Find where the given text appears and provide that cell's center as [x, y] coordinate. 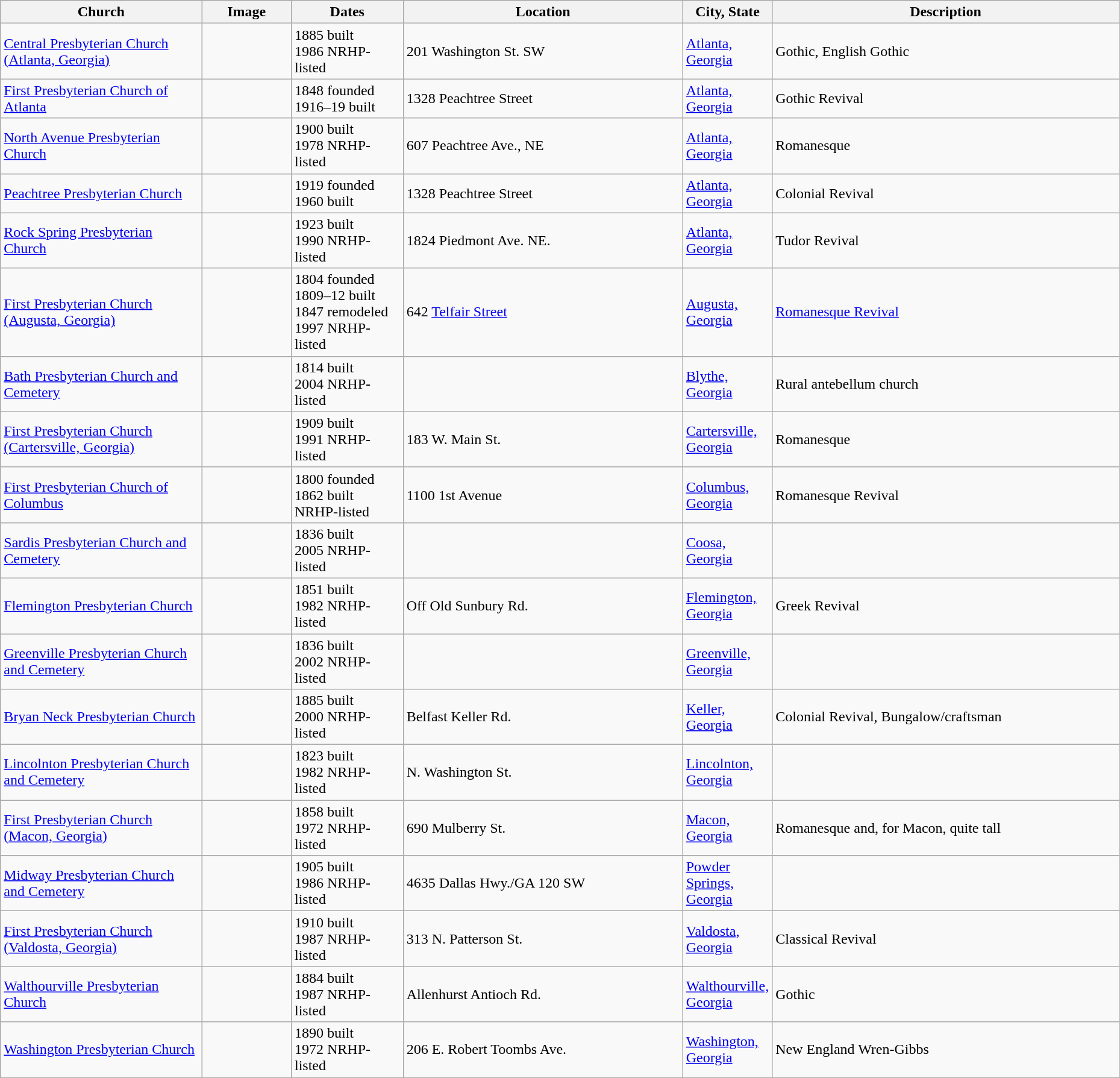
Gothic [946, 994]
Powder Springs, Georgia [728, 883]
690 Mulberry St. [543, 828]
Description [946, 12]
Romanesque and, for Macon, quite tall [946, 828]
Lincolnton, Georgia [728, 772]
1804 founded1809–12 built1847 remodeled1997 NRHP-listed [347, 312]
Belfast Keller Rd. [543, 717]
First Presbyterian Church (Cartersville, Georgia) [101, 439]
1823 built1982 NRHP-listed [347, 772]
1919 founded 1960 built [347, 193]
Coosa, Georgia [728, 550]
Bath Presbyterian Church and Cemetery [101, 384]
Colonial Revival, Bungalow/craftsman [946, 717]
Church [101, 12]
Tudor Revival [946, 240]
Peachtree Presbyterian Church [101, 193]
607 Peachtree Ave., NE [543, 146]
1905 built1986 NRHP-listed [347, 883]
Rural antebellum church [946, 384]
Flemington Presbyterian Church [101, 606]
Central Presbyterian Church (Atlanta, Georgia) [101, 51]
Off Old Sunbury Rd. [543, 606]
Midway Presbyterian Church and Cemetery [101, 883]
Allenhurst Antioch Rd. [543, 994]
Classical Revival [946, 939]
Walthourville Presbyterian Church [101, 994]
Greenville Presbyterian Church and Cemetery [101, 662]
Greenville, Georgia [728, 662]
Columbus, Georgia [728, 495]
1885 built2000 NRHP-listed [347, 717]
Gothic, English Gothic [946, 51]
1909 built1991 NRHP-listed [347, 439]
Gothic Revival [946, 99]
Bryan Neck Presbyterian Church [101, 717]
Washington Presbyterian Church [101, 1050]
Colonial Revival [946, 193]
1814 built2004 NRHP-listed [347, 384]
1890 built1972 NRHP-listed [347, 1050]
Flemington, Georgia [728, 606]
642 Telfair Street [543, 312]
1858 built1972 NRHP-listed [347, 828]
183 W. Main St. [543, 439]
4635 Dallas Hwy./GA 120 SW [543, 883]
Greek Revival [946, 606]
Washington, Georgia [728, 1050]
Macon, Georgia [728, 828]
First Presbyterian Church of Columbus [101, 495]
Image [247, 12]
Lincolnton Presbyterian Church and Cemetery [101, 772]
1910 built1987 NRHP-listed [347, 939]
Keller, Georgia [728, 717]
Augusta, Georgia [728, 312]
201 Washington St. SW [543, 51]
1851 built1982 NRHP-listed [347, 606]
1923 built1990 NRHP-listed [347, 240]
North Avenue Presbyterian Church [101, 146]
1848 founded 1916–19 built [347, 99]
1900 built1978 NRHP-listed [347, 146]
Walthourville, Georgia [728, 994]
Blythe, Georgia [728, 384]
First Presbyterian Church (Augusta, Georgia) [101, 312]
Valdosta, Georgia [728, 939]
N. Washington St. [543, 772]
City, State [728, 12]
1836 built2002 NRHP-listed [347, 662]
313 N. Patterson St. [543, 939]
206 E. Robert Toombs Ave. [543, 1050]
Dates [347, 12]
New England Wren-Gibbs [946, 1050]
1884 built1987 NRHP-listed [347, 994]
1100 1st Avenue [543, 495]
First Presbyterian Church (Valdosta, Georgia) [101, 939]
Location [543, 12]
First Presbyterian Church of Atlanta [101, 99]
1824 Piedmont Ave. NE. [543, 240]
Rock Spring Presbyterian Church [101, 240]
Sardis Presbyterian Church and Cemetery [101, 550]
1800 founded1862 builtNRHP-listed [347, 495]
1885 built1986 NRHP-listed [347, 51]
Cartersville, Georgia [728, 439]
First Presbyterian Church (Macon, Georgia) [101, 828]
1836 built2005 NRHP-listed [347, 550]
